Extract the [X, Y] coordinate from the center of the cell holding the provided text.  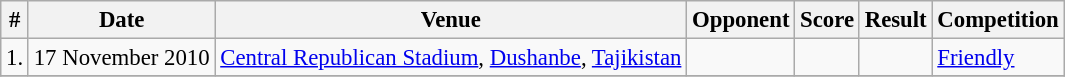
17 November 2010 [121, 58]
Central Republican Stadium, Dushanbe, Tajikistan [451, 58]
1. [15, 58]
Competition [998, 20]
Opponent [741, 20]
Date [121, 20]
Friendly [998, 58]
Score [828, 20]
# [15, 20]
Result [896, 20]
Venue [451, 20]
